Determine the (X, Y) coordinate at the center of the cell enclosing the given text.  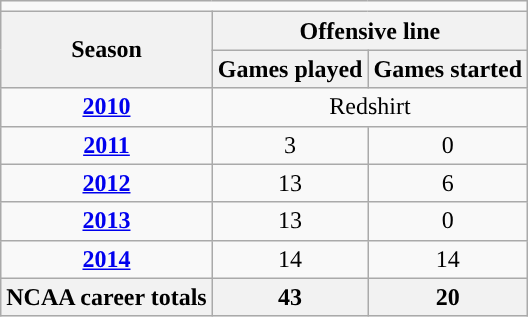
43 (290, 297)
2013 (106, 221)
2010 (106, 107)
Games started (448, 69)
2014 (106, 259)
2012 (106, 183)
Offensive line (370, 31)
Season (106, 50)
NCAA career totals (106, 297)
20 (448, 297)
2011 (106, 145)
Games played (290, 69)
6 (448, 183)
3 (290, 145)
Redshirt (370, 107)
